Find where the given text appears and provide that cell's center as [x, y] coordinate. 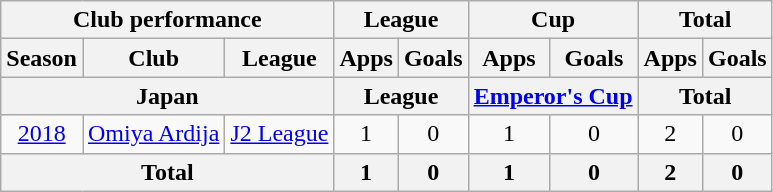
Cup [553, 20]
Club [153, 58]
Japan [168, 96]
Season [42, 58]
Club performance [168, 20]
Omiya Ardija [153, 134]
Emperor's Cup [553, 96]
2018 [42, 134]
J2 League [280, 134]
